Provide the (X, Y) coordinate of the cell's center where the given text is located.  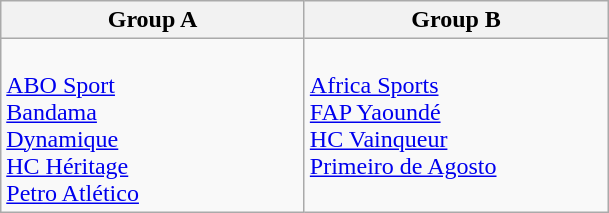
Group B (456, 20)
Group A (153, 20)
Africa Sports FAP Yaoundé HC Vainqueur Primeiro de Agosto (456, 126)
ABO Sport Bandama Dynamique HC Héritage Petro Atlético (153, 126)
